Output the [x, y] coordinate of the center of the cell containing the given text.  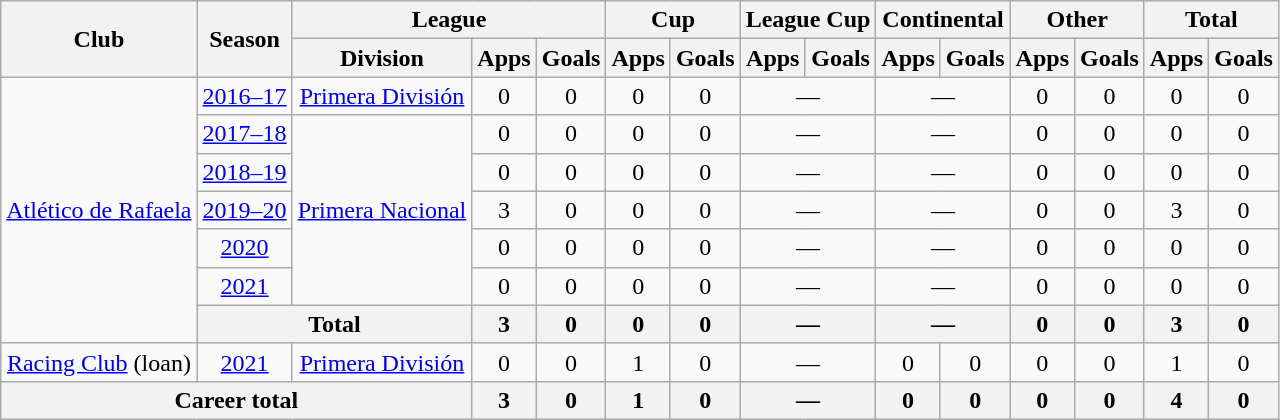
Club [99, 39]
Division [382, 58]
Continental [943, 20]
4 [1176, 400]
Cup [673, 20]
2019–20 [244, 210]
Atlético de Rafaela [99, 210]
Other [1077, 20]
2016–17 [244, 96]
Career total [236, 400]
League Cup [808, 20]
2017–18 [244, 134]
Season [244, 39]
Racing Club (loan) [99, 362]
2018–19 [244, 172]
Primera Nacional [382, 210]
League [449, 20]
2020 [244, 248]
